Locate the cell with the specified text and output its (X, Y) center coordinate. 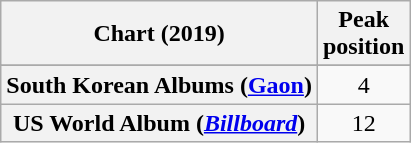
South Korean Albums (Gaon) (160, 85)
4 (363, 85)
Peakposition (363, 34)
US World Album (Billboard) (160, 123)
Chart (2019) (160, 34)
12 (363, 123)
